Find where the given text appears and provide that cell's center as (x, y) coordinate. 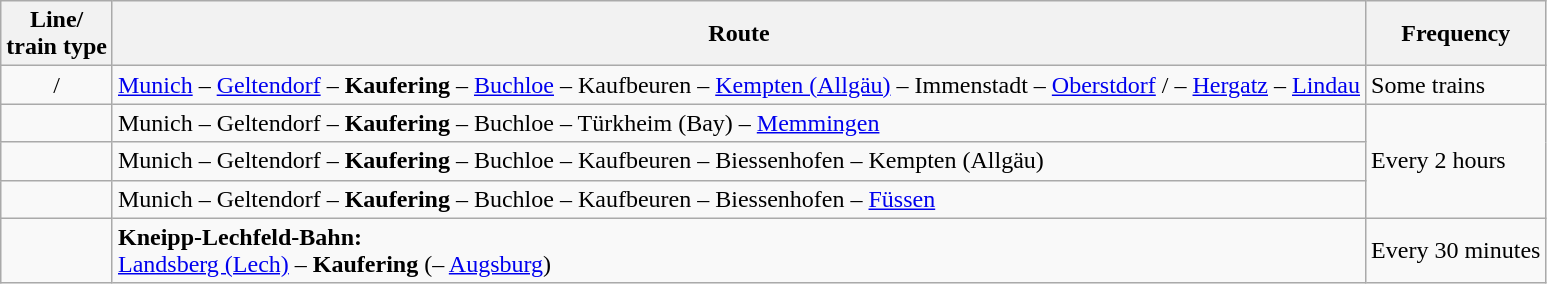
Munich – Geltendorf – Kaufering – Buchloe – Kaufbeuren – Kempten (Allgäu) – Immenstadt – Oberstdorf / – Hergatz – Lindau (738, 85)
Some trains (1456, 85)
Frequency (1456, 34)
Route (738, 34)
Munich – Geltendorf – Kaufering – Buchloe – Kaufbeuren – Biessenhofen – Füssen (738, 199)
Munich – Geltendorf – Kaufering – Buchloe – Kaufbeuren – Biessenhofen – Kempten (Allgäu) (738, 161)
/ (57, 85)
Munich – Geltendorf – Kaufering – Buchloe – Türkheim (Bay) – Memmingen (738, 123)
Line/train type (57, 34)
Kneipp-Lechfeld-Bahn: Landsberg (Lech) – Kaufering (– Augsburg) (738, 250)
Every 2 hours (1456, 161)
Every 30 minutes (1456, 250)
